Find where the given text appears and provide that cell's center as (X, Y) coordinate. 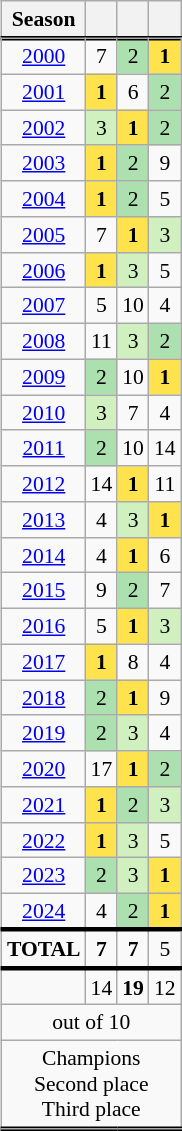
2005 (44, 235)
out of 10 (92, 1023)
2014 (44, 555)
2023 (44, 876)
19 (133, 986)
2008 (44, 341)
2003 (44, 163)
2021 (44, 805)
TOTAL (44, 948)
2019 (44, 733)
2006 (44, 270)
2013 (44, 520)
2012 (44, 484)
2007 (44, 306)
2018 (44, 698)
2017 (44, 662)
2004 (44, 199)
2009 (44, 377)
2001 (44, 92)
2015 (44, 591)
8 (133, 662)
Season (44, 20)
2010 (44, 413)
2024 (44, 911)
2020 (44, 769)
2016 (44, 626)
2000 (44, 56)
2011 (44, 448)
2002 (44, 128)
2022 (44, 840)
17 (102, 769)
Champions Second place Third place (92, 1084)
12 (165, 986)
